From the cell containing the given text, extract its center point as [X, Y] coordinate. 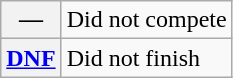
— [31, 20]
DNF [31, 58]
Did not finish [146, 58]
Did not compete [146, 20]
